Locate the cell with the specified text and output its [X, Y] center coordinate. 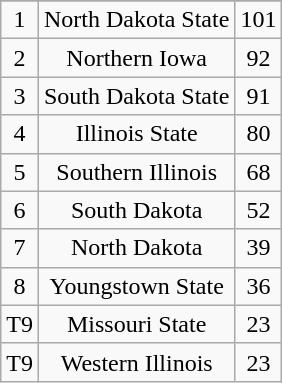
Western Illinois [136, 362]
68 [258, 172]
Youngstown State [136, 286]
92 [258, 58]
North Dakota [136, 248]
7 [20, 248]
39 [258, 248]
South Dakota State [136, 96]
5 [20, 172]
8 [20, 286]
4 [20, 134]
3 [20, 96]
91 [258, 96]
2 [20, 58]
Southern Illinois [136, 172]
Northern Iowa [136, 58]
6 [20, 210]
101 [258, 20]
36 [258, 286]
Missouri State [136, 324]
1 [20, 20]
North Dakota State [136, 20]
80 [258, 134]
Illinois State [136, 134]
52 [258, 210]
South Dakota [136, 210]
